Determine the (X, Y) coordinate at the center of the cell enclosing the given text.  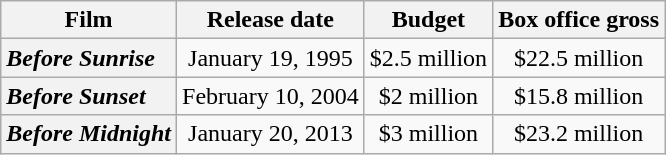
$22.5 million (579, 58)
Before Sunset (89, 96)
January 20, 2013 (271, 134)
Film (89, 20)
Before Sunrise (89, 58)
January 19, 1995 (271, 58)
$2 million (428, 96)
Box office gross (579, 20)
February 10, 2004 (271, 96)
$2.5 million (428, 58)
$23.2 million (579, 134)
Budget (428, 20)
Before Midnight (89, 134)
$3 million (428, 134)
Release date (271, 20)
$15.8 million (579, 96)
